Pinpoint the cell where the given text exists, returning its (X, Y) midpoint coordinate. 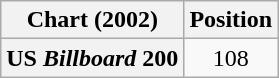
108 (231, 58)
Position (231, 20)
US Billboard 200 (92, 58)
Chart (2002) (92, 20)
